Extract the (X, Y) coordinate from the center of the cell holding the provided text.  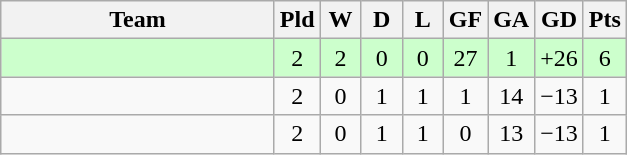
GD (560, 20)
+26 (560, 58)
Pts (604, 20)
27 (465, 58)
D (382, 20)
13 (512, 134)
L (422, 20)
GA (512, 20)
Team (138, 20)
W (340, 20)
GF (465, 20)
Pld (297, 20)
6 (604, 58)
14 (512, 96)
